Capture the cell that displays the provided text and extract its (x, y) central coordinate. 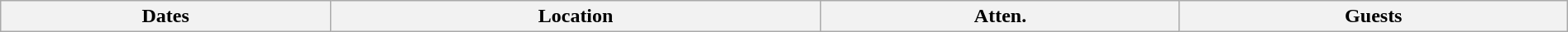
Dates (165, 16)
Guests (1373, 16)
Atten. (1001, 16)
Location (576, 16)
